Return the [X, Y] coordinate for the center point of the cell that contains the specified text.  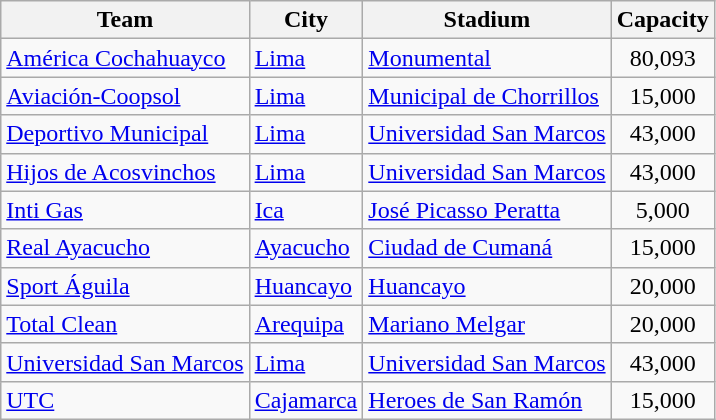
Cajamarca [306, 400]
Municipal de Chorrillos [487, 96]
Mariano Melgar [487, 324]
Aviación-Coopsol [125, 96]
Capacity [662, 20]
5,000 [662, 210]
Real Ayacucho [125, 248]
City [306, 20]
Ayacucho [306, 248]
80,093 [662, 58]
José Picasso Peratta [487, 210]
Deportivo Municipal [125, 134]
Hijos de Acosvinchos [125, 172]
Total Clean [125, 324]
Sport Águila [125, 286]
América Cochahuayco [125, 58]
Arequipa [306, 324]
UTC [125, 400]
Inti Gas [125, 210]
Ica [306, 210]
Monumental [487, 58]
Team [125, 20]
Ciudad de Cumaná [487, 248]
Heroes de San Ramón [487, 400]
Stadium [487, 20]
